From the cell containing the given text, extract its center point as (X, Y) coordinate. 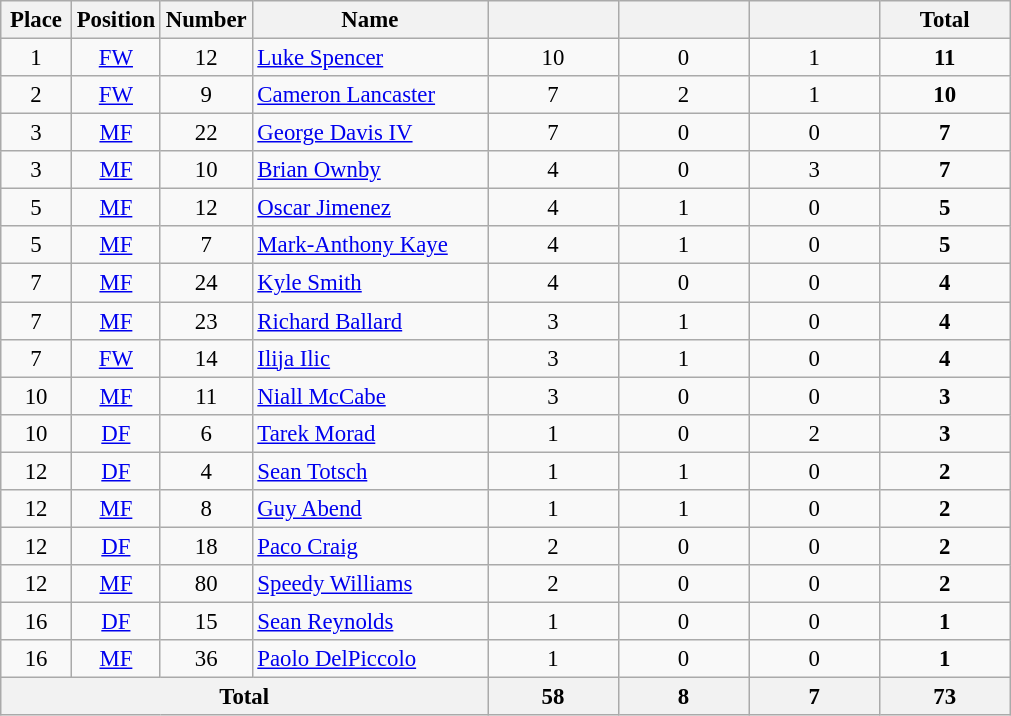
Sean Reynolds (370, 621)
Name (370, 20)
Brian Ownby (370, 170)
80 (206, 584)
58 (554, 697)
9 (206, 95)
22 (206, 133)
15 (206, 621)
Oscar Jimenez (370, 208)
73 (944, 697)
Luke Spencer (370, 58)
24 (206, 283)
Cameron Lancaster (370, 95)
Mark-Anthony Kaye (370, 245)
36 (206, 659)
Paco Craig (370, 546)
18 (206, 546)
Number (206, 20)
Speedy Williams (370, 584)
Tarek Morad (370, 433)
Position (116, 20)
Ilija Ilic (370, 358)
George Davis IV (370, 133)
Kyle Smith (370, 283)
6 (206, 433)
Guy Abend (370, 509)
Paolo DelPiccolo (370, 659)
Place (36, 20)
Niall McCabe (370, 396)
14 (206, 358)
Richard Ballard (370, 321)
Sean Totsch (370, 471)
23 (206, 321)
